Return the (X, Y) coordinate for the center point of the cell that contains the specified text.  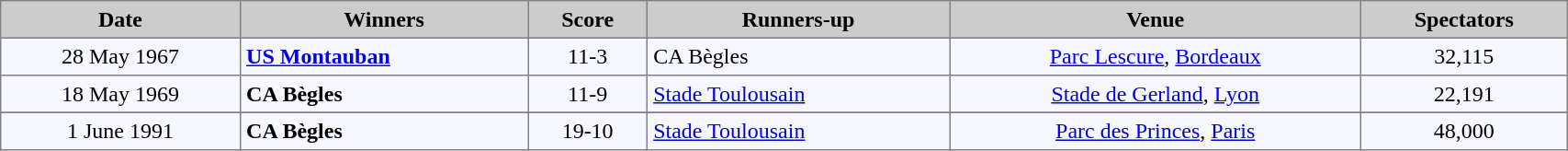
1 June 1991 (121, 131)
Winners (384, 19)
Stade de Gerland, Lyon (1156, 94)
Spectators (1464, 19)
Parc Lescure, Bordeaux (1156, 56)
11-3 (588, 56)
Venue (1156, 19)
22,191 (1464, 94)
Date (121, 19)
Runners-up (797, 19)
11-9 (588, 94)
18 May 1969 (121, 94)
Parc des Princes, Paris (1156, 131)
48,000 (1464, 131)
28 May 1967 (121, 56)
32,115 (1464, 56)
US Montauban (384, 56)
19-10 (588, 131)
Score (588, 19)
